Search for the cell housing the specified text and yield its [x, y] center coordinate. 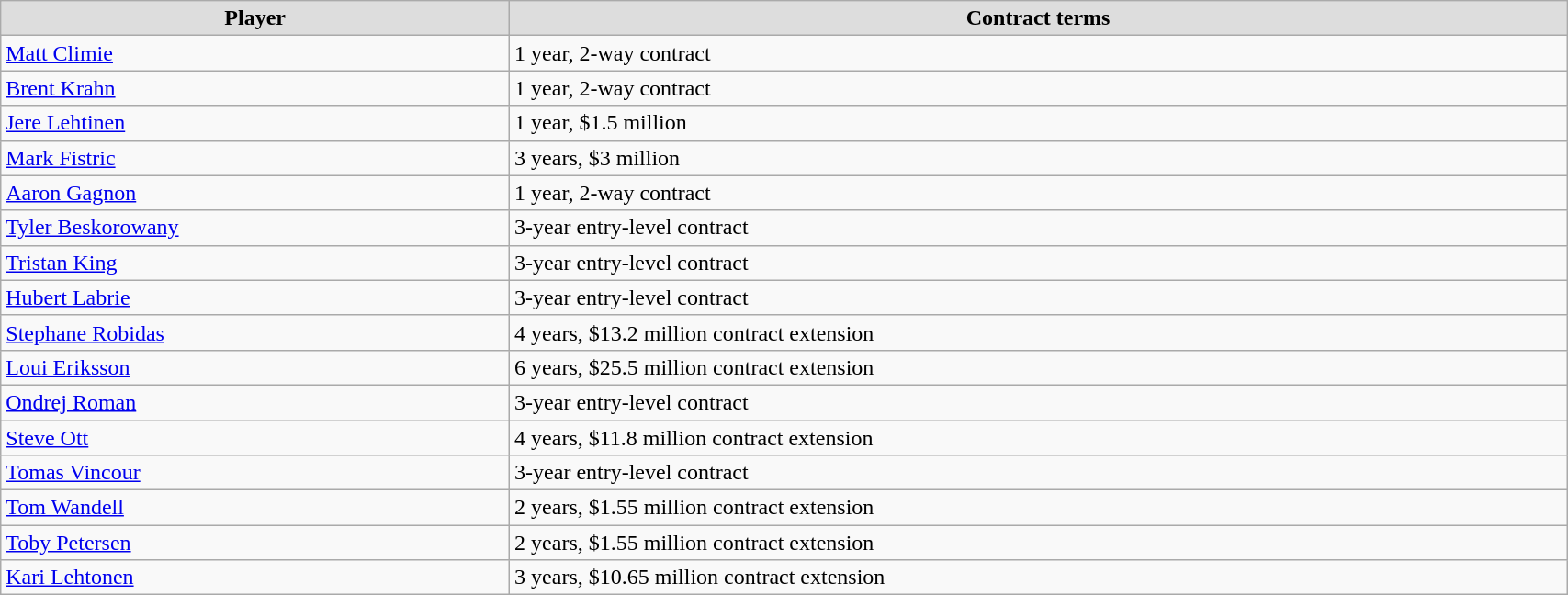
Hubert Labrie [255, 297]
3 years, $3 million [1038, 158]
3 years, $10.65 million contract extension [1038, 578]
4 years, $11.8 million contract extension [1038, 438]
Player [255, 18]
Aaron Gagnon [255, 193]
Contract terms [1038, 18]
Stephane Robidas [255, 332]
Loui Eriksson [255, 367]
Tyler Beskorowany [255, 228]
Brent Krahn [255, 88]
4 years, $13.2 million contract extension [1038, 332]
Kari Lehtonen [255, 578]
Tomas Vincour [255, 473]
1 year, $1.5 million [1038, 123]
Jere Lehtinen [255, 123]
Tom Wandell [255, 508]
Toby Petersen [255, 543]
6 years, $25.5 million contract extension [1038, 367]
Steve Ott [255, 438]
Tristan King [255, 263]
Matt Climie [255, 53]
Mark Fistric [255, 158]
Ondrej Roman [255, 402]
